Scan for the cell matching the given text and deliver its (X, Y) coordinate at center. 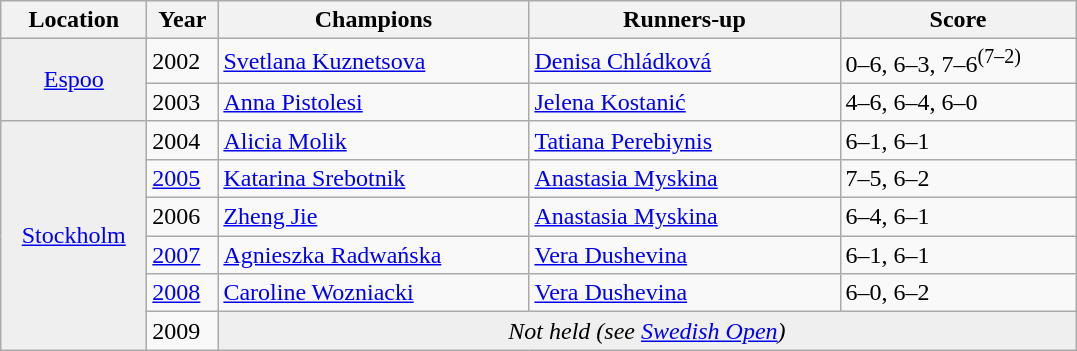
Year (182, 20)
Denisa Chládková (684, 62)
2007 (182, 255)
Tatiana Perebiynis (684, 140)
Champions (374, 20)
Runners-up (684, 20)
7–5, 6–2 (958, 178)
2003 (182, 102)
Score (958, 20)
Not held (see Swedish Open) (647, 331)
0–6, 6–3, 7–6(7–2) (958, 62)
2005 (182, 178)
Agnieszka Radwańska (374, 255)
6–0, 6–2 (958, 293)
Jelena Kostanić (684, 102)
2009 (182, 331)
Alicia Molik (374, 140)
2004 (182, 140)
Svetlana Kuznetsova (374, 62)
Stockholm (74, 235)
2002 (182, 62)
2008 (182, 293)
Location (74, 20)
Katarina Srebotnik (374, 178)
4–6, 6–4, 6–0 (958, 102)
Anna Pistolesi (374, 102)
2006 (182, 217)
Caroline Wozniacki (374, 293)
Espoo (74, 80)
6–4, 6–1 (958, 217)
Zheng Jie (374, 217)
